Output the (x, y) coordinate of the center of the cell containing the given text.  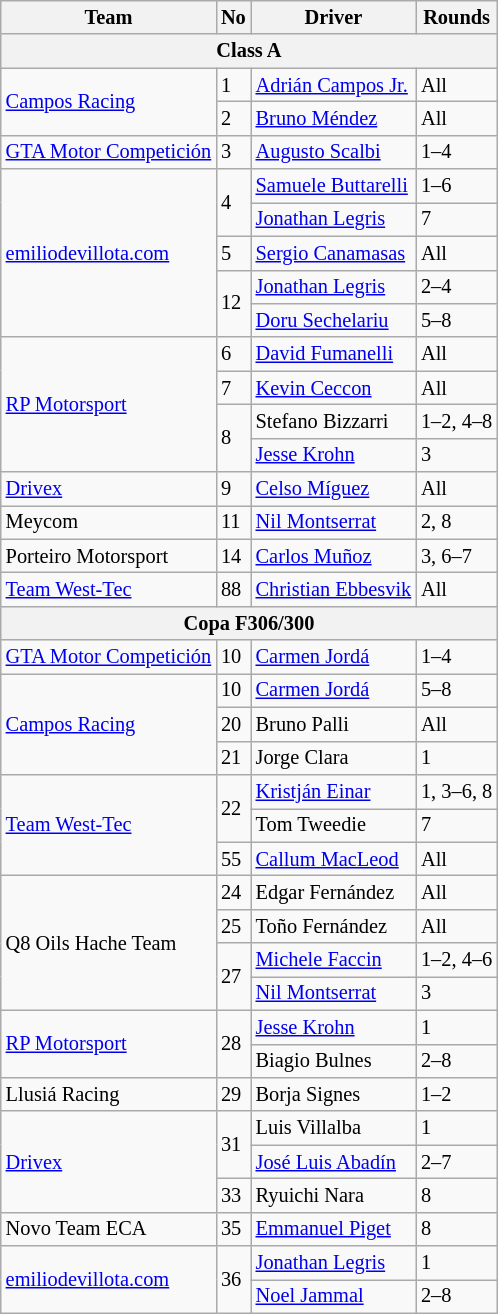
4 (234, 202)
Sergio Canamasas (334, 253)
Rounds (456, 17)
2–4 (456, 287)
No (234, 17)
Stefano Bizzarri (334, 421)
1–2 (456, 1094)
Llusiá Racing (108, 1094)
29 (234, 1094)
28 (234, 1044)
25 (234, 926)
1, 3–6, 8 (456, 791)
Meycom (108, 522)
12 (234, 304)
5 (234, 253)
27 (234, 976)
11 (234, 522)
1–2, 4–8 (456, 421)
Callum MacLeod (334, 859)
2 (234, 118)
Borja Signes (334, 1094)
Carlos Muñoz (334, 556)
Tom Tweedie (334, 825)
1–2, 4–6 (456, 960)
Bruno Palli (334, 724)
Emmanuel Piget (334, 1229)
1–6 (456, 186)
Biagio Bulnes (334, 1061)
2, 8 (456, 522)
31 (234, 1144)
2–7 (456, 1162)
Edgar Fernández (334, 892)
Ryuichi Nara (334, 1195)
24 (234, 892)
Bruno Méndez (334, 118)
36 (234, 1280)
Noel Jammal (334, 1296)
55 (234, 859)
José Luis Abadín (334, 1162)
Class A (249, 51)
Toño Fernández (334, 926)
Jorge Clara (334, 758)
Doru Sechelariu (334, 320)
Christian Ebbesvik (334, 589)
Novo Team ECA (108, 1229)
88 (234, 589)
14 (234, 556)
Augusto Scalbi (334, 152)
Team (108, 17)
35 (234, 1229)
David Fumanelli (334, 354)
20 (234, 724)
22 (234, 808)
Q8 Oils Hache Team (108, 942)
Copa F306/300 (249, 623)
Kristján Einar (334, 791)
Celso Míguez (334, 489)
21 (234, 758)
Driver (334, 17)
Luis Villalba (334, 1128)
Adrián Campos Jr. (334, 85)
Samuele Buttarelli (334, 186)
9 (234, 489)
3, 6–7 (456, 556)
Michele Faccin (334, 960)
Porteiro Motorsport (108, 556)
33 (234, 1195)
6 (234, 354)
Kevin Ceccon (334, 388)
